Pinpoint the cell where the given text exists, returning its (X, Y) midpoint coordinate. 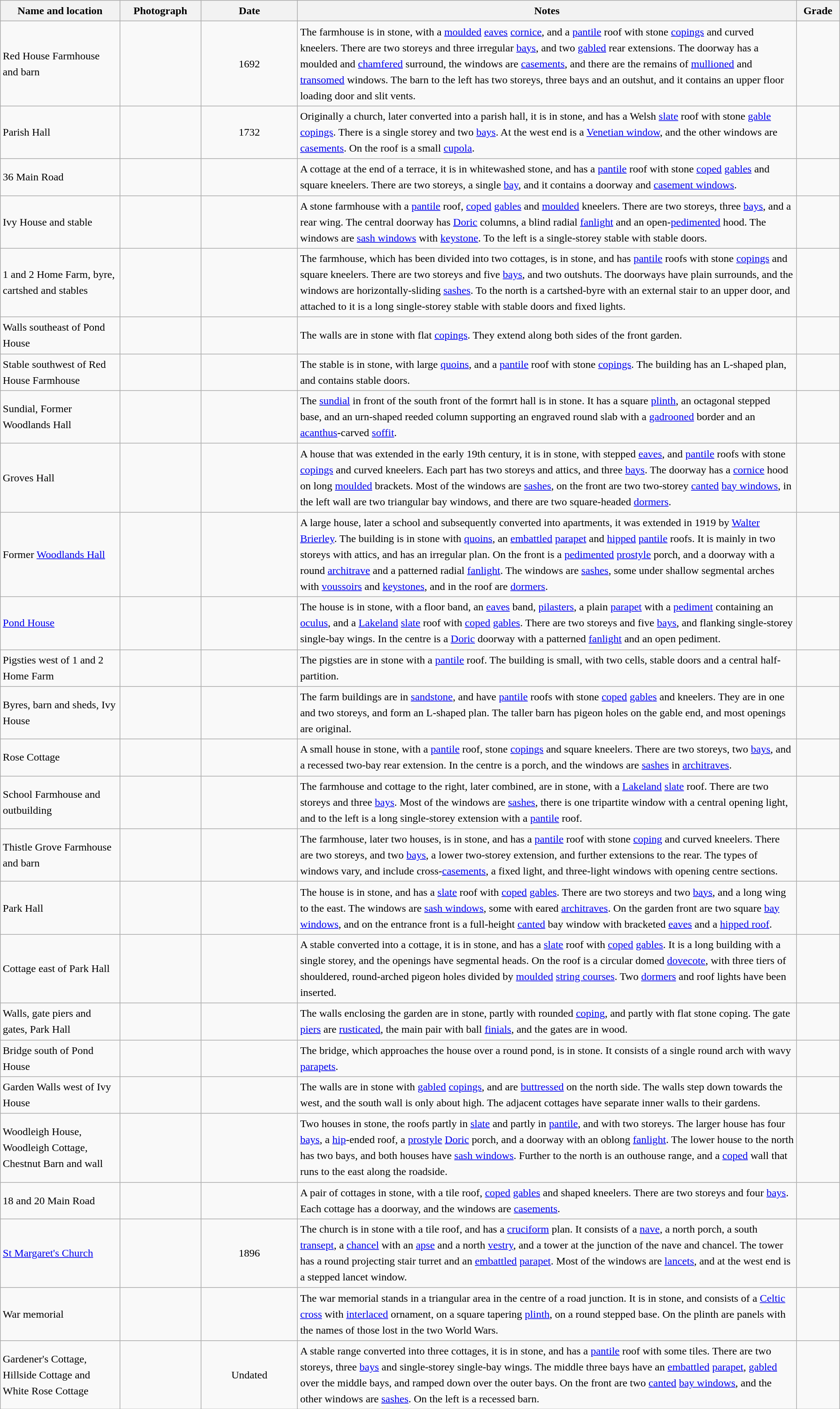
The pigsties are in stone with a pantile roof. The building is small, with two cells, stable doors and a central half-partition. (547, 668)
Date (249, 11)
St Margaret's Church (60, 1253)
Gardener's Cottage, Hillside Cottage and White Rose Cottage (60, 1375)
Garden Walls west of Ivy House (60, 1095)
Notes (547, 11)
The stable is in stone, with large quoins, and a pantile roof with stone copings. The building has an L-shaped plan, and contains stable doors. (547, 372)
Name and location (60, 11)
Ivy House and stable (60, 222)
1896 (249, 1253)
Walls, gate piers and gates, Park Hall (60, 1021)
Byres, barn and sheds, Ivy House (60, 713)
Sundial, Former Woodlands Hall (60, 417)
Grade (818, 11)
Pond House (60, 623)
Stable southwest of Red House Farmhouse (60, 372)
Pigsties west of 1 and 2 Home Farm (60, 668)
Walls southeast of Pond House (60, 335)
Bridge south of Pond House (60, 1058)
Rose Cottage (60, 758)
1732 (249, 132)
Undated (249, 1375)
Cottage east of Park Hall (60, 969)
The bridge, which approaches the house over a round pond, is in stone. It consists of a single round arch with wavy parapets. (547, 1058)
1692 (249, 64)
War memorial (60, 1314)
Parish Hall (60, 132)
36 Main Road (60, 177)
Former Woodlands Hall (60, 554)
Woodleigh House, Woodleigh Cottage, Chestnut Barn and wall (60, 1148)
School Farmhouse and outbuilding (60, 802)
Photograph (160, 11)
Park Hall (60, 908)
The walls are in stone with flat copings. They extend along both sides of the front garden. (547, 335)
Red House Farmhouse and barn (60, 64)
Groves Hall (60, 478)
18 and 20 Main Road (60, 1200)
Thistle Grove Farmhouse and barn (60, 855)
1 and 2 Home Farm, byre, cartshed and stables (60, 283)
